From the cell containing the given text, extract its center point as [X, Y] coordinate. 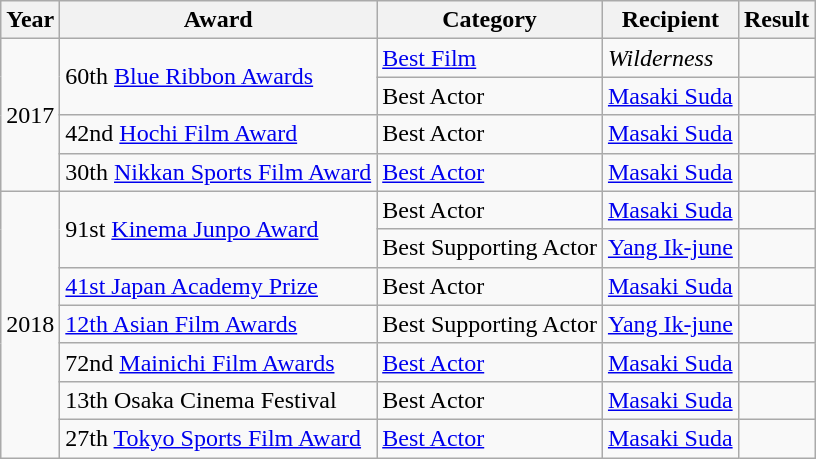
Wilderness [670, 58]
13th Osaka Cinema Festival [218, 400]
Best Film [490, 58]
27th Tokyo Sports Film Award [218, 438]
30th Nikkan Sports Film Award [218, 172]
72nd Mainichi Film Awards [218, 362]
91st Kinema Junpo Award [218, 229]
12th Asian Film Awards [218, 324]
2017 [30, 115]
41st Japan Academy Prize [218, 286]
Result [776, 20]
Year [30, 20]
Recipient [670, 20]
60th Blue Ribbon Awards [218, 77]
42nd Hochi Film Award [218, 134]
Category [490, 20]
2018 [30, 324]
Award [218, 20]
